Scan for the cell matching the given text and deliver its [x, y] coordinate at center. 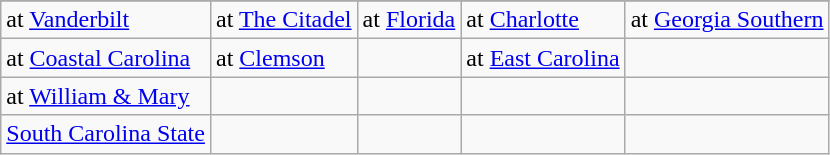
South Carolina State [106, 134]
at East Carolina [543, 58]
at Charlotte [543, 20]
at Clemson [284, 58]
at William & Mary [106, 96]
at Coastal Carolina [106, 58]
at Florida [409, 20]
at Vanderbilt [106, 20]
at The Citadel [284, 20]
at Georgia Southern [727, 20]
